Pinpoint the cell where the given text exists, returning its (X, Y) midpoint coordinate. 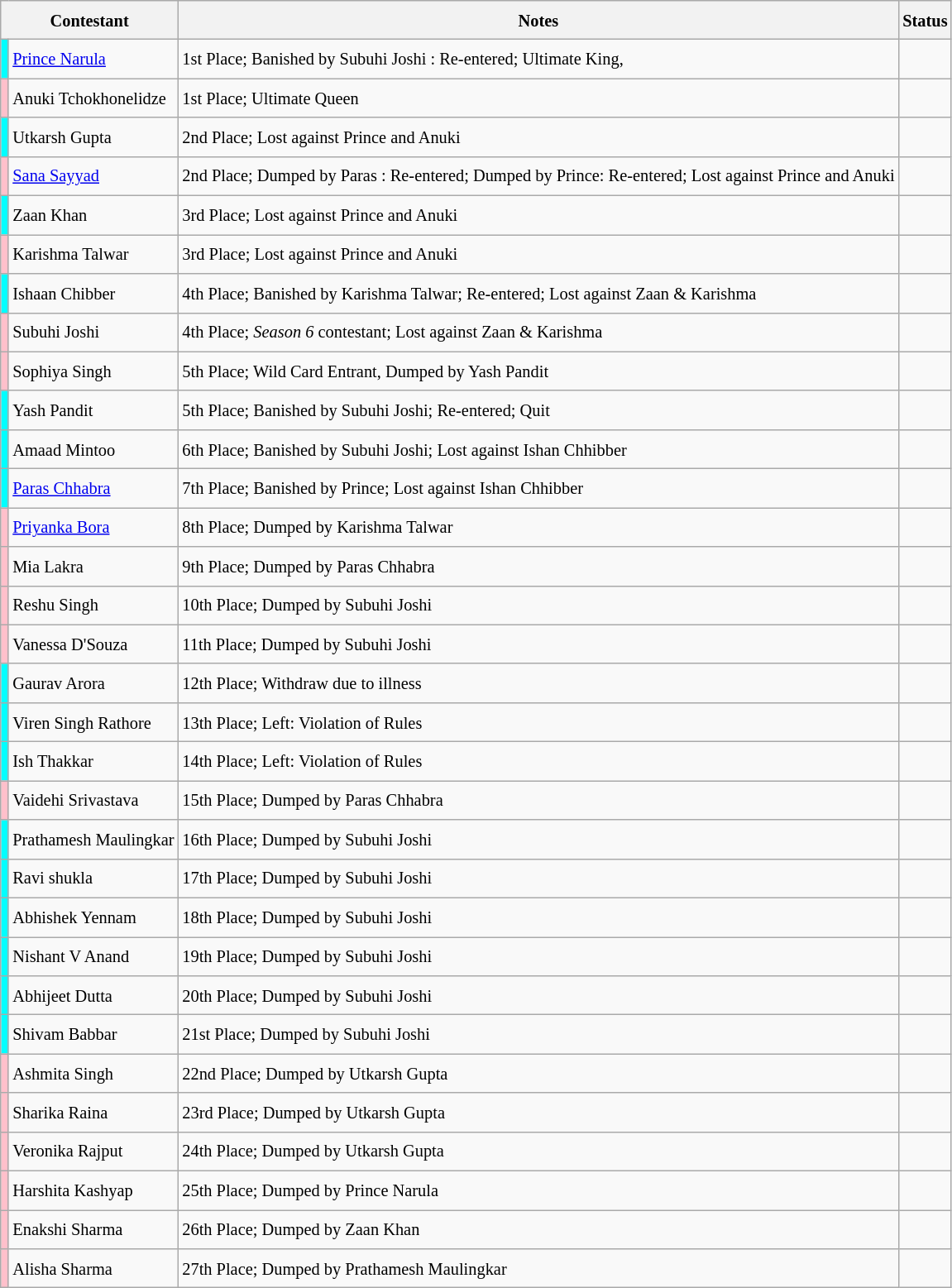
Subuhi Joshi (93, 333)
2nd Place; Dumped by Paras : Re-entered; Dumped by Prince: Re-entered; Lost against Prince and Anuki (538, 175)
14th Place; Left: Violation of Rules (538, 761)
27th Place; Dumped by Prathamesh Maulingkar (538, 1267)
Sharika Raina (93, 1112)
Ashmita Singh (93, 1074)
Ish Thakkar (93, 761)
24th Place; Dumped by Utkarsh Gupta (538, 1152)
Shivam Babbar (93, 1034)
5th Place; Banished by Subuhi Joshi; Re-entered; Quit (538, 410)
5th Place; Wild Card Entrant, Dumped by Yash Pandit (538, 371)
Ravi shukla (93, 879)
16th Place; Dumped by Subuhi Joshi (538, 839)
Abhijeet Dutta (93, 994)
22nd Place; Dumped by Utkarsh Gupta (538, 1074)
4th Place; Banished by Karishma Talwar; Re-entered; Lost against Zaan & Karishma (538, 293)
Status (925, 20)
15th Place; Dumped by Paras Chhabra (538, 799)
Enakshi Sharma (93, 1229)
Vaidehi Srivastava (93, 799)
Priyanka Bora (93, 526)
1st Place; Ultimate Queen (538, 98)
Contestant (89, 20)
10th Place; Dumped by Subuhi Joshi (538, 606)
Vanessa D'Souza (93, 644)
Gaurav Arora (93, 683)
25th Place; Dumped by Prince Narula (538, 1190)
Mia Lakra (93, 566)
Sana Sayyad (93, 175)
1st Place; Banished by Subuhi Joshi : Re-entered; Ultimate King, (538, 60)
2nd Place; Lost against Prince and Anuki (538, 137)
Yash Pandit (93, 410)
17th Place; Dumped by Subuhi Joshi (538, 879)
8th Place; Dumped by Karishma Talwar (538, 526)
23rd Place; Dumped by Utkarsh Gupta (538, 1112)
7th Place; Banished by Prince; Lost against Ishan Chhibber (538, 488)
Reshu Singh (93, 606)
13th Place; Left: Violation of Rules (538, 721)
Amaad Mintoo (93, 448)
Harshita Kashyap (93, 1190)
Notes (538, 20)
Veronika Rajput (93, 1152)
Alisha Sharma (93, 1267)
Sophiya Singh (93, 371)
Ishaan Chibber (93, 293)
26th Place; Dumped by Zaan Khan (538, 1229)
Utkarsh Gupta (93, 137)
4th Place; Season 6 contestant; Lost against Zaan & Karishma (538, 333)
18th Place; Dumped by Subuhi Joshi (538, 917)
Zaan Khan (93, 215)
Viren Singh Rathore (93, 721)
20th Place; Dumped by Subuhi Joshi (538, 994)
12th Place; Withdraw due to illness (538, 683)
Paras Chhabra (93, 488)
Anuki Tchokhonelidze (93, 98)
11th Place; Dumped by Subuhi Joshi (538, 644)
Karishma Talwar (93, 253)
19th Place; Dumped by Subuhi Joshi (538, 956)
Prince Narula (93, 60)
21st Place; Dumped by Subuhi Joshi (538, 1034)
Prathamesh Maulingkar (93, 839)
6th Place; Banished by Subuhi Joshi; Lost against Ishan Chhibber (538, 448)
9th Place; Dumped by Paras Chhabra (538, 566)
Abhishek Yennam (93, 917)
Nishant V Anand (93, 956)
